Provide the (x, y) coordinate of the cell's center where the given text is located.  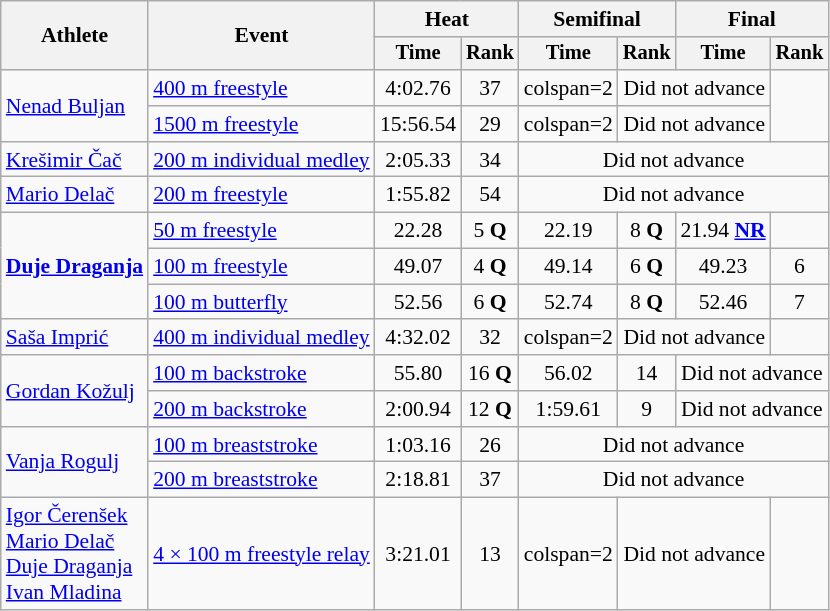
200 m freestyle (262, 195)
21.94 NR (722, 231)
29 (490, 124)
3:21.01 (418, 554)
Semifinal (598, 19)
1:03.16 (418, 445)
400 m individual medley (262, 338)
13 (490, 554)
56.02 (568, 373)
14 (647, 373)
Athlete (74, 36)
34 (490, 160)
2:05.33 (418, 160)
2:00.94 (418, 409)
49.14 (568, 267)
12 Q (490, 409)
16 Q (490, 373)
52.56 (418, 302)
200 m individual medley (262, 160)
26 (490, 445)
15:56.54 (418, 124)
22.19 (568, 231)
9 (647, 409)
22.28 (418, 231)
Mario Delač (74, 195)
4 Q (490, 267)
Saša Imprić (74, 338)
49.23 (722, 267)
Event (262, 36)
400 m freestyle (262, 88)
Heat (447, 19)
200 m backstroke (262, 409)
54 (490, 195)
50 m freestyle (262, 231)
200 m breaststroke (262, 480)
Duje Draganja (74, 266)
7 (800, 302)
100 m butterfly (262, 302)
100 m breaststroke (262, 445)
52.74 (568, 302)
Gordan Kožulj (74, 390)
Igor ČerenšekMario DelačDuje DraganjaIvan Mladina (74, 554)
2:18.81 (418, 480)
4:02.76 (418, 88)
Final (752, 19)
32 (490, 338)
100 m freestyle (262, 267)
1:59.61 (568, 409)
49.07 (418, 267)
55.80 (418, 373)
Vanja Rogulj (74, 462)
Nenad Buljan (74, 106)
1500 m freestyle (262, 124)
100 m backstroke (262, 373)
Krešimir Čač (74, 160)
6 (800, 267)
52.46 (722, 302)
4 × 100 m freestyle relay (262, 554)
1:55.82 (418, 195)
4:32.02 (418, 338)
5 Q (490, 231)
